Find where the given text appears and provide that cell's center as (x, y) coordinate. 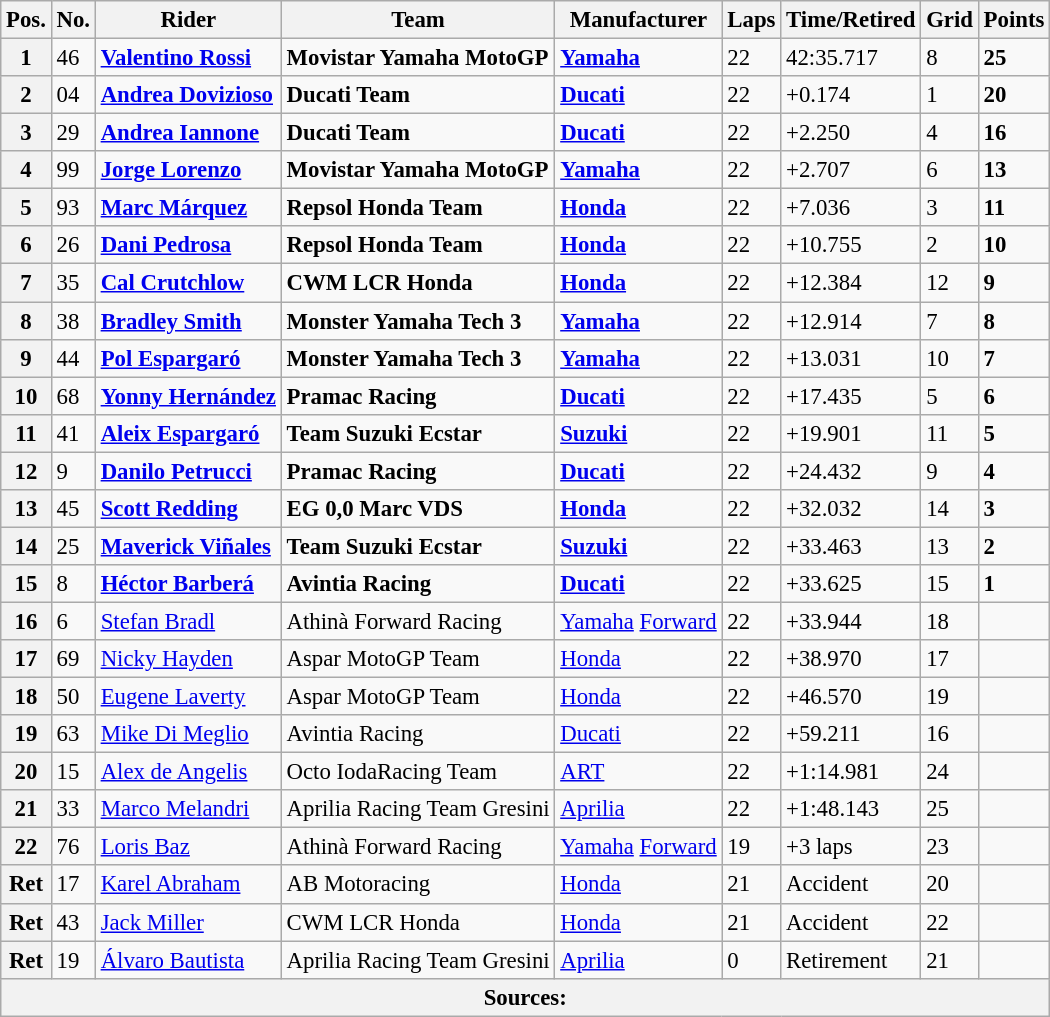
Aleix Espargaró (188, 433)
No. (73, 20)
+2.250 (851, 133)
Laps (752, 20)
Jorge Lorenzo (188, 170)
35 (73, 283)
Octo IodaRacing Team (418, 772)
Alex de Angelis (188, 772)
45 (73, 509)
Sources: (526, 997)
Eugene Laverty (188, 697)
Grid (950, 20)
68 (73, 396)
+46.570 (851, 697)
Dani Pedrosa (188, 245)
+33.463 (851, 546)
04 (73, 95)
Andrea Dovizioso (188, 95)
Rider (188, 20)
Pol Espargaró (188, 358)
+12.384 (851, 283)
Pos. (26, 20)
Álvaro Bautista (188, 960)
+0.174 (851, 95)
+7.036 (851, 208)
Nicky Hayden (188, 659)
93 (73, 208)
Manufacturer (638, 20)
Stefan Bradl (188, 621)
42:35.717 (851, 58)
46 (73, 58)
26 (73, 245)
24 (950, 772)
+10.755 (851, 245)
Bradley Smith (188, 321)
38 (73, 321)
+33.625 (851, 584)
+13.031 (851, 358)
Karel Abraham (188, 885)
76 (73, 847)
50 (73, 697)
+38.970 (851, 659)
+33.944 (851, 621)
Valentino Rossi (188, 58)
Team (418, 20)
ART (638, 772)
0 (752, 960)
Héctor Barberá (188, 584)
+1:14.981 (851, 772)
Jack Miller (188, 922)
Marc Márquez (188, 208)
69 (73, 659)
43 (73, 922)
+12.914 (851, 321)
+1:48.143 (851, 809)
+3 laps (851, 847)
Scott Redding (188, 509)
+32.032 (851, 509)
44 (73, 358)
Yonny Hernández (188, 396)
29 (73, 133)
63 (73, 734)
Maverick Viñales (188, 546)
Mike Di Meglio (188, 734)
99 (73, 170)
Marco Melandri (188, 809)
Cal Crutchlow (188, 283)
Loris Baz (188, 847)
AB Motoracing (418, 885)
+17.435 (851, 396)
23 (950, 847)
+19.901 (851, 433)
Danilo Petrucci (188, 471)
+59.211 (851, 734)
Retirement (851, 960)
Points (1014, 20)
+2.707 (851, 170)
Andrea Iannone (188, 133)
EG 0,0 Marc VDS (418, 509)
33 (73, 809)
+24.432 (851, 471)
41 (73, 433)
Time/Retired (851, 20)
